Scan for the cell matching the given text and deliver its (X, Y) coordinate at center. 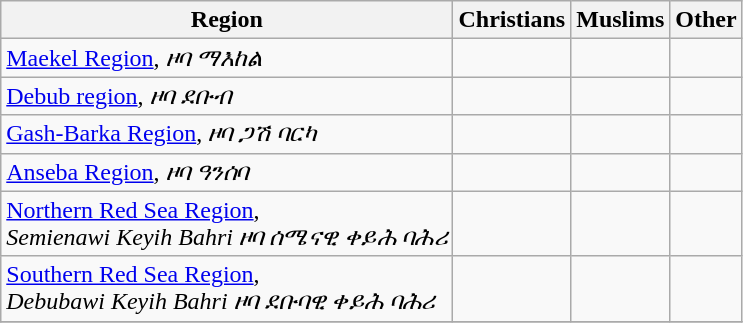
Region (227, 20)
Northern Red Sea Region,Semienawi Keyih Bahri ዞባ ሰሜናዊ ቀይሕ ባሕሪ (227, 224)
Muslims (620, 20)
Other (706, 20)
Gash-Barka Region, ዞባ ጋሽ ባርካ (227, 134)
Maekel Region, ዞባ ማእከል (227, 58)
Debub region, ዞባ ደቡብ (227, 96)
Anseba Region, ዞባ ዓንሰባ (227, 172)
Christians (512, 20)
Southern Red Sea Region,Debubawi Keyih Bahri ዞባ ደቡባዊ ቀይሕ ባሕሪ (227, 288)
